From the cell containing the given text, extract its center point as (X, Y) coordinate. 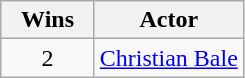
Christian Bale (168, 58)
2 (48, 58)
Wins (48, 20)
Actor (168, 20)
